Pinpoint the cell where the given text exists, returning its [x, y] midpoint coordinate. 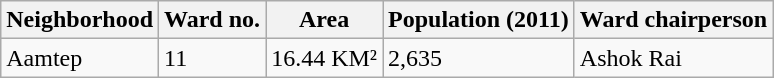
16.44 KM² [324, 58]
Ward no. [212, 20]
Neighborhood [80, 20]
Ward chairperson [673, 20]
Population (2011) [479, 20]
2,635 [479, 58]
Ashok Rai [673, 58]
11 [212, 58]
Area [324, 20]
Aamtep [80, 58]
